For the text-containing cell, return its midpoint in [x, y] coordinate format. 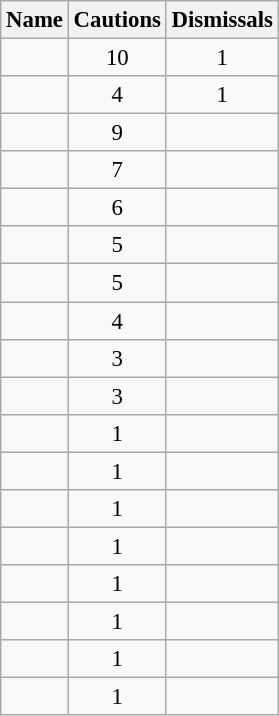
Cautions [117, 20]
7 [117, 170]
9 [117, 133]
10 [117, 58]
6 [117, 208]
Dismissals [222, 20]
Name [35, 20]
